Find where the given text appears and provide that cell's center as (X, Y) coordinate. 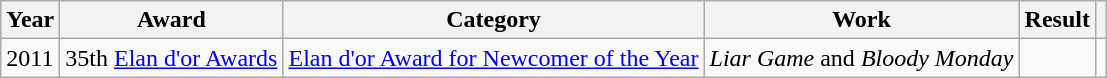
2011 (30, 58)
Category (494, 20)
Year (30, 20)
Elan d'or Award for Newcomer of the Year (494, 58)
Result (1057, 20)
35th Elan d'or Awards (172, 58)
Work (862, 20)
Liar Game and Bloody Monday (862, 58)
Award (172, 20)
